For the text-containing cell, return its midpoint in (x, y) coordinate format. 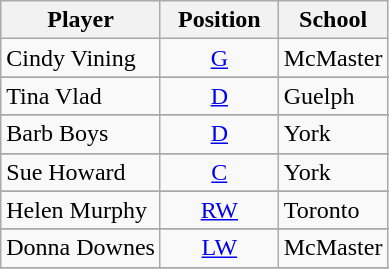
Toronto (333, 210)
Barb Boys (81, 134)
Tina Vlad (81, 96)
LW (219, 248)
G (219, 58)
Donna Downes (81, 248)
Player (81, 20)
Cindy Vining (81, 58)
RW (219, 210)
Helen Murphy (81, 210)
Guelph (333, 96)
Position (219, 20)
Sue Howard (81, 172)
School (333, 20)
C (219, 172)
